Detect which cell encompasses the target text, then output its [x, y] center coordinate. 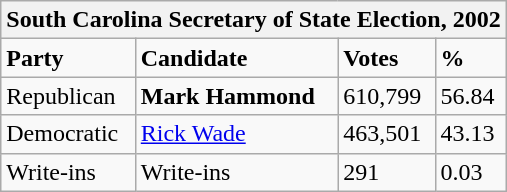
291 [386, 172]
Votes [386, 58]
Republican [68, 96]
Mark Hammond [236, 96]
Candidate [236, 58]
% [470, 58]
Rick Wade [236, 134]
43.13 [470, 134]
South Carolina Secretary of State Election, 2002 [254, 20]
463,501 [386, 134]
Party [68, 58]
0.03 [470, 172]
610,799 [386, 96]
56.84 [470, 96]
Democratic [68, 134]
